Pinpoint the cell where the given text exists, returning its [x, y] midpoint coordinate. 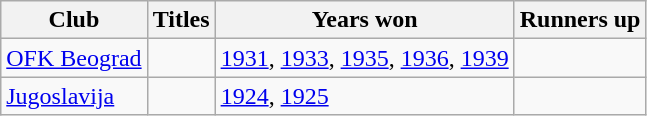
OFK Beograd [74, 58]
Titles [181, 20]
Years won [364, 20]
1924, 1925 [364, 96]
Runners up [580, 20]
Club [74, 20]
Jugoslavija [74, 96]
1931, 1933, 1935, 1936, 1939 [364, 58]
